Locate the cell with the specified text and output its [x, y] center coordinate. 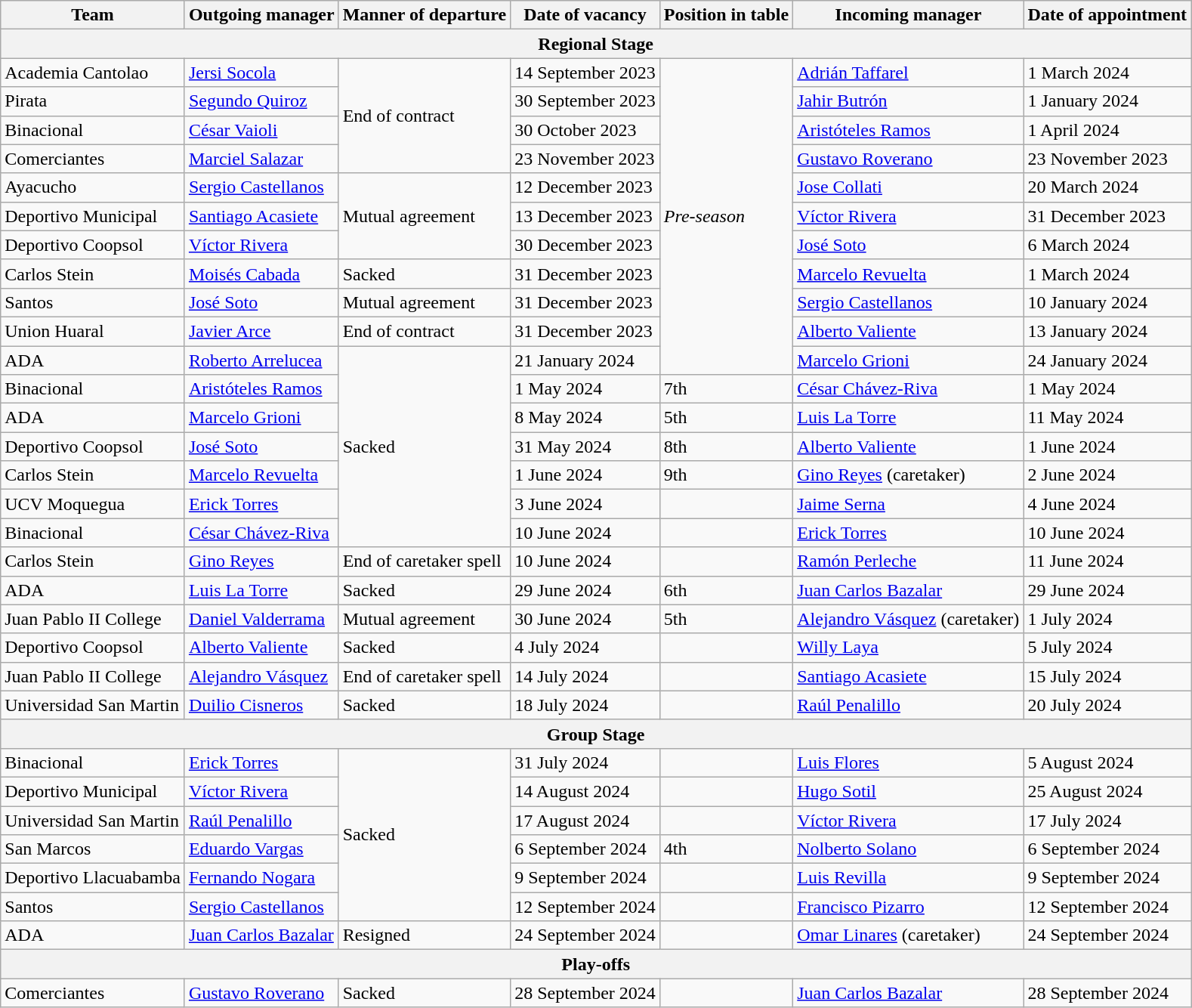
1 April 2024 [1107, 130]
Jose Collati [908, 187]
7th [726, 389]
15 July 2024 [1107, 676]
Alejandro Vásquez (caretaker) [908, 619]
17 July 2024 [1107, 820]
4 June 2024 [1107, 504]
8 May 2024 [585, 418]
Academia Cantolao [93, 73]
14 August 2024 [585, 791]
Gino Reyes [261, 561]
14 September 2023 [585, 73]
UCV Moquegua [93, 504]
Manner of departure [425, 15]
25 August 2024 [1107, 791]
Duilio Cisneros [261, 705]
Omar Linares (caretaker) [908, 935]
12 December 2023 [585, 187]
Jersi Socola [261, 73]
Resigned [425, 935]
20 July 2024 [1107, 705]
Alejandro Vásquez [261, 676]
Daniel Valderrama [261, 619]
Willy Laya [908, 648]
Position in table [726, 15]
Eduardo Vargas [261, 849]
Group Stage [596, 734]
Outgoing manager [261, 15]
Jaime Serna [908, 504]
Team [93, 15]
24 January 2024 [1107, 360]
César Vaioli [261, 130]
Marciel Salazar [261, 159]
17 August 2024 [585, 820]
5 August 2024 [1107, 762]
11 May 2024 [1107, 418]
6th [726, 590]
Pirata [93, 101]
9th [726, 475]
Play-offs [596, 964]
Pre-season [726, 216]
1 July 2024 [1107, 619]
Luis Flores [908, 762]
Nolberto Solano [908, 849]
Jahir Butrón [908, 101]
4th [726, 849]
4 July 2024 [585, 648]
Luis Revilla [908, 878]
Fernando Nogara [261, 878]
Roberto Arrelucea [261, 360]
13 January 2024 [1107, 331]
San Marcos [93, 849]
30 December 2023 [585, 245]
13 December 2023 [585, 216]
1 January 2024 [1107, 101]
8th [726, 447]
Incoming manager [908, 15]
Date of vacancy [585, 15]
31 May 2024 [585, 447]
Javier Arce [261, 331]
20 March 2024 [1107, 187]
3 June 2024 [585, 504]
5 July 2024 [1107, 648]
10 January 2024 [1107, 302]
Ayacucho [93, 187]
Ramón Perleche [908, 561]
30 September 2023 [585, 101]
2 June 2024 [1107, 475]
Moisés Cabada [261, 274]
Deportivo Llacuabamba [93, 878]
14 July 2024 [585, 676]
Hugo Sotil [908, 791]
Regional Stage [596, 44]
30 October 2023 [585, 130]
11 June 2024 [1107, 561]
Gino Reyes (caretaker) [908, 475]
21 January 2024 [585, 360]
6 March 2024 [1107, 245]
31 July 2024 [585, 762]
18 July 2024 [585, 705]
Adrián Taffarel [908, 73]
Francisco Pizarro [908, 907]
Union Huaral [93, 331]
Date of appointment [1107, 15]
Segundo Quiroz [261, 101]
30 June 2024 [585, 619]
